Return the [X, Y] coordinate for the center point of the cell that contains the specified text.  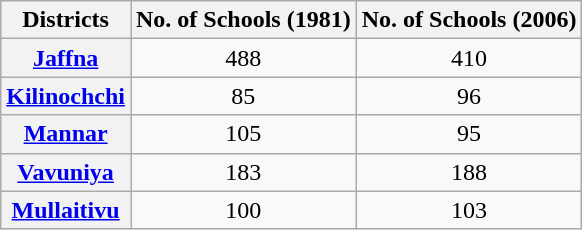
96 [469, 96]
105 [243, 134]
Kilinochchi [66, 96]
Jaffna [66, 58]
103 [469, 210]
No. of Schools (1981) [243, 20]
No. of Schools (2006) [469, 20]
488 [243, 58]
Mullaitivu [66, 210]
Mannar [66, 134]
Vavuniya [66, 172]
95 [469, 134]
85 [243, 96]
188 [469, 172]
183 [243, 172]
410 [469, 58]
Districts [66, 20]
100 [243, 210]
